Provide the [x, y] coordinate of the cell's center where the given text is located.  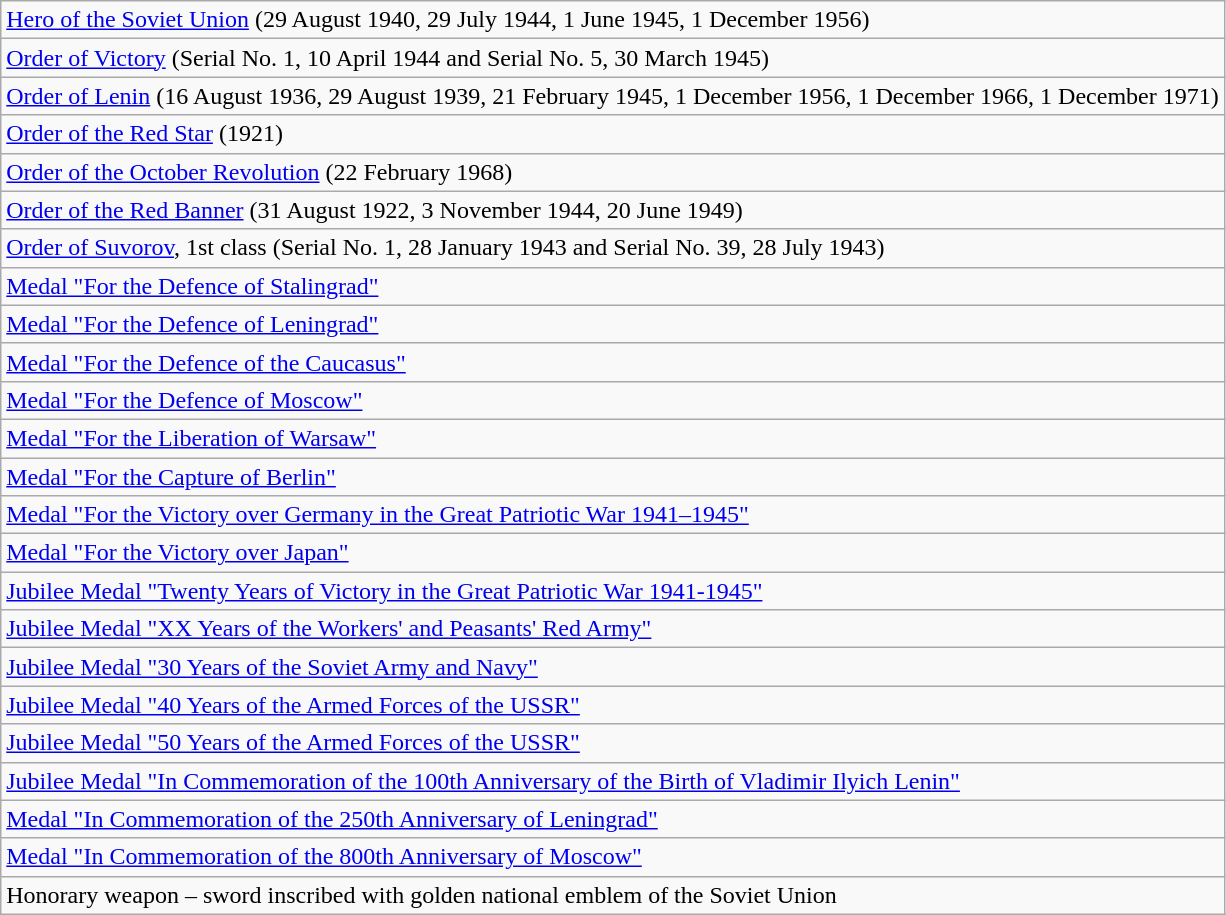
Hero of the Soviet Union (29 August 1940, 29 July 1944, 1 June 1945, 1 December 1956) [612, 20]
Medal "For the Defence of the Caucasus" [612, 362]
Medal "For the Defence of Moscow" [612, 400]
Medal "For the Victory over Japan" [612, 553]
Order of the Red Star (1921) [612, 134]
Medal "For the Defence of Stalingrad" [612, 286]
Honorary weapon – sword inscribed with golden national emblem of the Soviet Union [612, 895]
Jubilee Medal "XX Years of the Workers' and Peasants' Red Army" [612, 629]
Medal "In Commemoration of the 250th Anniversary of Leningrad" [612, 819]
Jubilee Medal "30 Years of the Soviet Army and Navy" [612, 667]
Jubilee Medal "Twenty Years of Victory in the Great Patriotic War 1941-1945" [612, 591]
Order of the Red Banner (31 August 1922, 3 November 1944, 20 June 1949) [612, 210]
Order of Lenin (16 August 1936, 29 August 1939, 21 February 1945, 1 December 1956, 1 December 1966, 1 December 1971) [612, 96]
Medal "For the Defence of Leningrad" [612, 324]
Jubilee Medal "40 Years of the Armed Forces of the USSR" [612, 705]
Order of the October Revolution (22 February 1968) [612, 172]
Medal "In Commemoration of the 800th Anniversary of Moscow" [612, 857]
Medal "For the Capture of Berlin" [612, 477]
Medal "For the Liberation of Warsaw" [612, 438]
Order of Suvorov, 1st class (Serial No. 1, 28 January 1943 and Serial No. 39, 28 July 1943) [612, 248]
Medal "For the Victory over Germany in the Great Patriotic War 1941–1945" [612, 515]
Jubilee Medal "In Commemoration of the 100th Anniversary of the Birth of Vladimir Ilyich Lenin" [612, 781]
Jubilee Medal "50 Years of the Armed Forces of the USSR" [612, 743]
Order of Victory (Serial No. 1, 10 April 1944 and Serial No. 5, 30 March 1945) [612, 58]
